Output the (X, Y) coordinate of the center of the cell containing the given text.  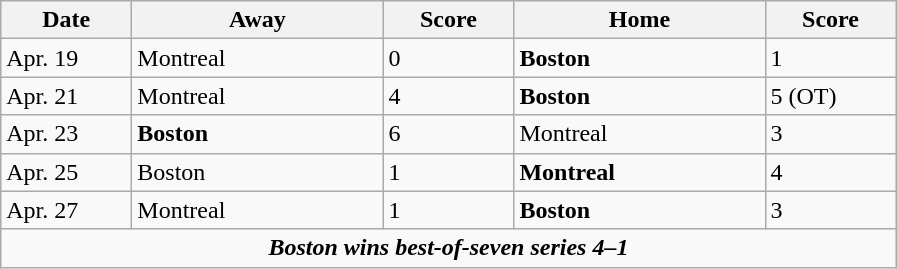
Away (258, 20)
5 (OT) (830, 96)
Boston wins best-of-seven series 4–1 (448, 248)
Apr. 19 (66, 58)
Apr. 21 (66, 96)
Apr. 25 (66, 172)
Date (66, 20)
Apr. 27 (66, 210)
Apr. 23 (66, 134)
0 (448, 58)
6 (448, 134)
Home (640, 20)
